Output the (X, Y) coordinate of the center of the cell containing the given text.  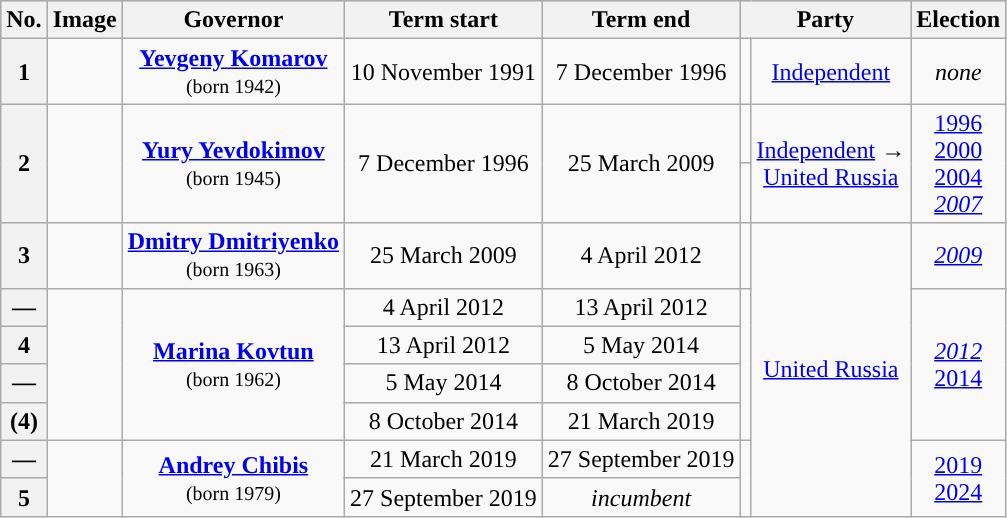
Party (826, 20)
Term end (641, 20)
3 (24, 256)
incumbent (641, 497)
2009 (958, 256)
Dmitry Dmitriyenko(born 1963) (233, 256)
Governor (233, 20)
Election (958, 20)
(4) (24, 421)
1996200020042007 (958, 164)
Andrey Chibis(born 1979) (233, 478)
No. (24, 20)
2 (24, 164)
Independent (831, 72)
10 November 1991 (444, 72)
Yevgeny Komarov(born 1942) (233, 72)
Marina Kovtun(born 1962) (233, 364)
Independent →United Russia (831, 164)
1 (24, 72)
20122014 (958, 364)
Term start (444, 20)
United Russia (831, 370)
Yury Yevdokimov(born 1945) (233, 164)
20192024 (958, 478)
5 (24, 497)
4 (24, 345)
Image (84, 20)
none (958, 72)
